Provide the (x, y) coordinate of the cell's center where the given text is located.  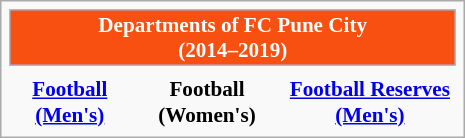
Football (Women's) (206, 102)
Football Reserves (Men's) (370, 102)
Departments of FC Pune City(2014–2019) (232, 38)
Football (Men's) (70, 102)
